Return [X, Y] of the center of cell containing provided text 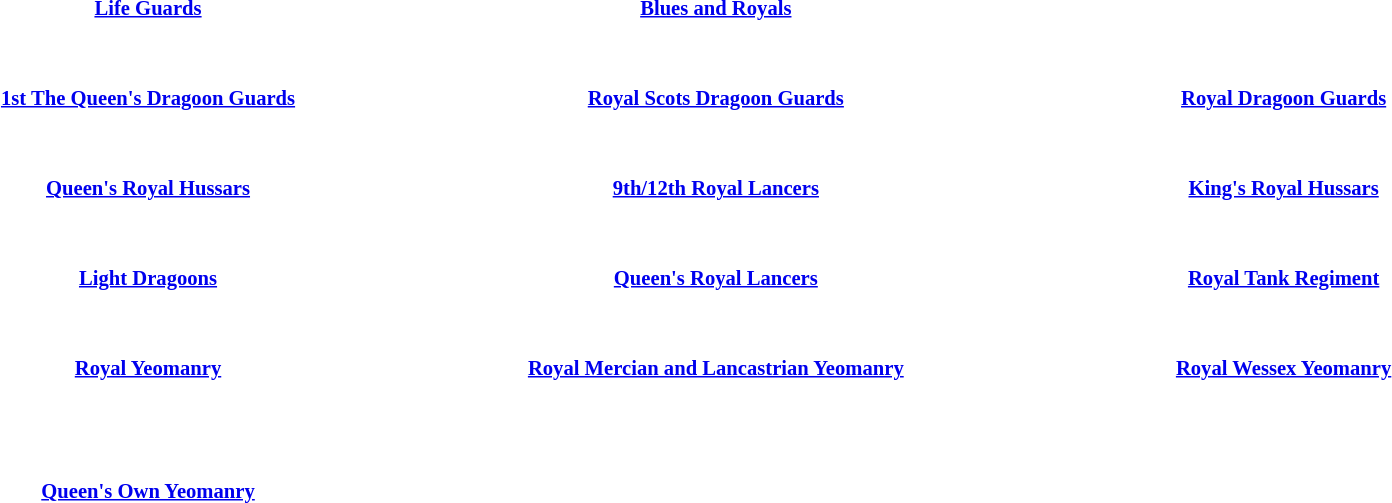
Royal Scots Dragoon Guards [716, 98]
Royal Mercian and Lancastrian Yeomanry [716, 368]
Queen's Royal Lancers [716, 278]
9th/12th Royal Lancers [716, 188]
